For the text-containing cell, return its midpoint in [X, Y] coordinate format. 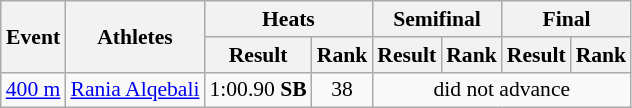
did not advance [502, 90]
Heats [288, 19]
Rania Alqebali [134, 90]
Final [566, 19]
1:00.90 SB [258, 90]
Semifinal [436, 19]
Event [34, 36]
400 m [34, 90]
38 [342, 90]
Athletes [134, 36]
